Capture the cell that displays the provided text and extract its [x, y] central coordinate. 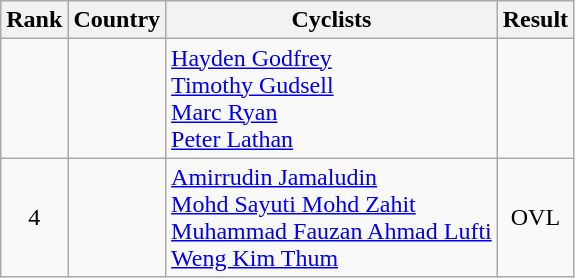
OVL [535, 218]
4 [34, 218]
Result [535, 20]
Hayden GodfreyTimothy GudsellMarc RyanPeter Lathan [332, 98]
Rank [34, 20]
Amirrudin JamaludinMohd Sayuti Mohd ZahitMuhammad Fauzan Ahmad LuftiWeng Kim Thum [332, 218]
Cyclists [332, 20]
Country [117, 20]
